Return the (x, y) coordinate for the center point of the cell that contains the specified text.  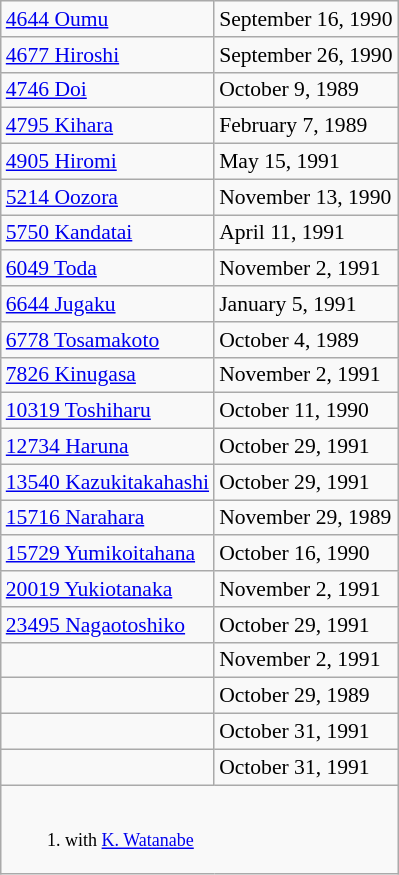
10319 Toshiharu (108, 411)
September 26, 1990 (306, 55)
15729 Yumikoitahana (108, 554)
6049 Toda (108, 269)
5214 Oozora (108, 197)
15716 Narahara (108, 518)
4644 Oumu (108, 19)
October 11, 1990 (306, 411)
4677 Hiroshi (108, 55)
November 13, 1990 (306, 197)
6778 Tosamakoto (108, 340)
13540 Kazukitakahashi (108, 482)
April 11, 1991 (306, 233)
4795 Kihara (108, 126)
20019 Yukiotanaka (108, 589)
September 16, 1990 (306, 19)
12734 Haruna (108, 447)
November 29, 1989 (306, 518)
4905 Hiromi (108, 162)
with K. Watanabe (200, 830)
October 9, 1989 (306, 90)
October 29, 1989 (306, 696)
23495 Nagaotoshiko (108, 625)
January 5, 1991 (306, 304)
February 7, 1989 (306, 126)
May 15, 1991 (306, 162)
6644 Jugaku (108, 304)
October 16, 1990 (306, 554)
4746 Doi (108, 90)
5750 Kandatai (108, 233)
October 4, 1989 (306, 340)
7826 Kinugasa (108, 375)
